Output the (x, y) coordinate of the center of the cell containing the given text.  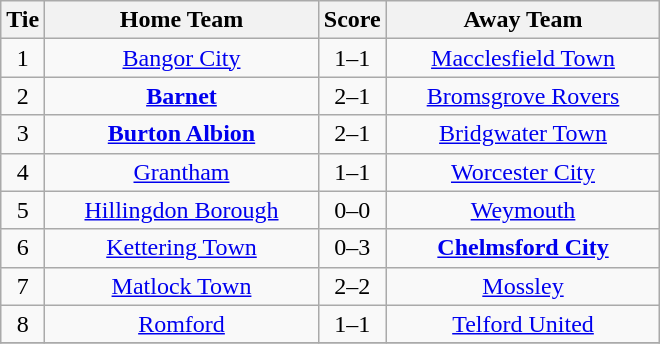
Mossley (523, 286)
Chelmsford City (523, 248)
Worcester City (523, 172)
5 (23, 210)
8 (23, 324)
Hillingdon Borough (182, 210)
2–2 (352, 286)
Weymouth (523, 210)
Grantham (182, 172)
Away Team (523, 20)
2 (23, 96)
Bridgwater Town (523, 134)
Kettering Town (182, 248)
6 (23, 248)
Macclesfield Town (523, 58)
Barnet (182, 96)
4 (23, 172)
Romford (182, 324)
Telford United (523, 324)
Bangor City (182, 58)
Home Team (182, 20)
0–3 (352, 248)
Matlock Town (182, 286)
Bromsgrove Rovers (523, 96)
0–0 (352, 210)
Tie (23, 20)
Score (352, 20)
1 (23, 58)
3 (23, 134)
7 (23, 286)
Burton Albion (182, 134)
